From the cell containing the given text, extract its center point as (x, y) coordinate. 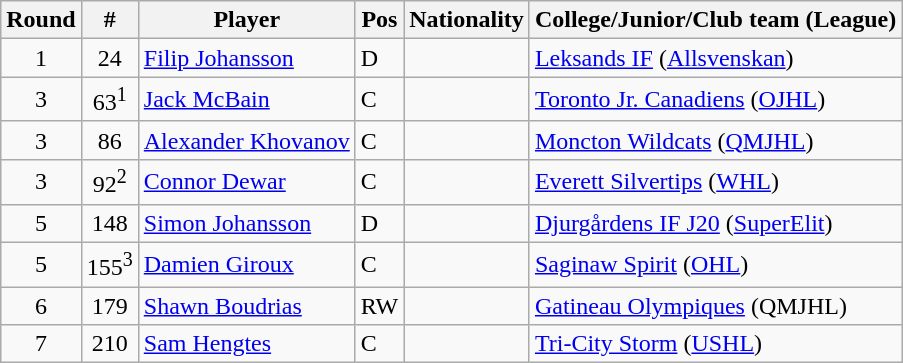
24 (110, 58)
Nationality (467, 20)
148 (110, 223)
Damien Giroux (246, 264)
Jack McBain (246, 100)
Moncton Wildcats (QMJHL) (715, 140)
Shawn Boudrias (246, 306)
Player (246, 20)
86 (110, 140)
Round (41, 20)
Tri-City Storm (USHL) (715, 344)
7 (41, 344)
Leksands IF (Allsvenskan) (715, 58)
Saginaw Spirit (OHL) (715, 264)
RW (379, 306)
922 (110, 182)
Everett Silvertips (WHL) (715, 182)
210 (110, 344)
Sam Hengtes (246, 344)
Toronto Jr. Canadiens (OJHL) (715, 100)
Djurgårdens IF J20 (SuperElit) (715, 223)
Pos (379, 20)
6 (41, 306)
Alexander Khovanov (246, 140)
# (110, 20)
631 (110, 100)
Simon Johansson (246, 223)
1 (41, 58)
Connor Dewar (246, 182)
179 (110, 306)
College/Junior/Club team (League) (715, 20)
Gatineau Olympiques (QMJHL) (715, 306)
1553 (110, 264)
Filip Johansson (246, 58)
